Determine the (X, Y) coordinate at the center of the cell enclosing the given text.  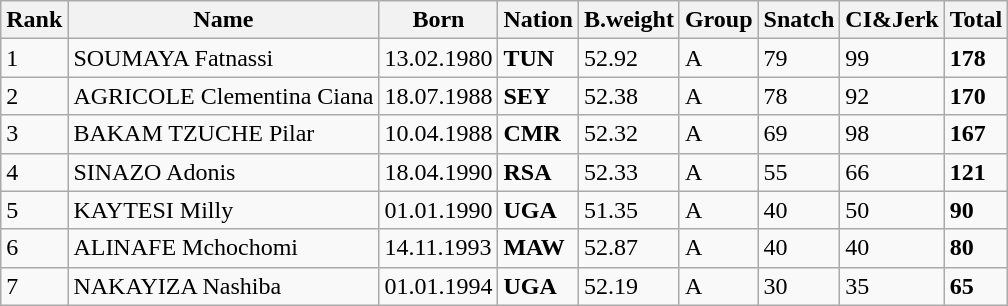
SINAZO Adonis (224, 172)
BAKAM TZUCHE Pilar (224, 134)
18.04.1990 (438, 172)
CMR (538, 134)
1 (34, 58)
52.38 (628, 96)
30 (799, 286)
TUN (538, 58)
50 (892, 210)
01.01.1994 (438, 286)
167 (976, 134)
79 (799, 58)
6 (34, 248)
2 (34, 96)
99 (892, 58)
5 (34, 210)
01.01.1990 (438, 210)
52.32 (628, 134)
Total (976, 20)
178 (976, 58)
52.33 (628, 172)
ALINAFE Mchochomi (224, 248)
52.92 (628, 58)
KAYTESI Milly (224, 210)
18.07.1988 (438, 96)
CI&Jerk (892, 20)
121 (976, 172)
35 (892, 286)
14.11.1993 (438, 248)
Group (718, 20)
MAW (538, 248)
69 (799, 134)
66 (892, 172)
10.04.1988 (438, 134)
52.87 (628, 248)
Born (438, 20)
Nation (538, 20)
13.02.1980 (438, 58)
4 (34, 172)
SOUMAYA Fatnassi (224, 58)
92 (892, 96)
B.weight (628, 20)
98 (892, 134)
AGRICOLE Clementina Ciana (224, 96)
55 (799, 172)
51.35 (628, 210)
78 (799, 96)
7 (34, 286)
NAKAYIZA Nashiba (224, 286)
RSA (538, 172)
3 (34, 134)
SEY (538, 96)
52.19 (628, 286)
170 (976, 96)
Rank (34, 20)
Snatch (799, 20)
Name (224, 20)
90 (976, 210)
65 (976, 286)
80 (976, 248)
